Search for the cell housing the specified text and yield its (X, Y) center coordinate. 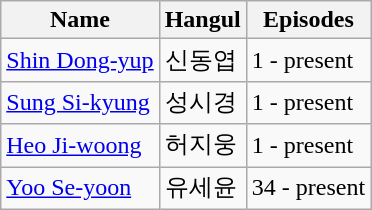
Episodes (308, 20)
Name (80, 20)
34 - present (308, 188)
신동엽 (202, 60)
Yoo Se-yoon (80, 188)
Hangul (202, 20)
Heo Ji-woong (80, 146)
Sung Si-kyung (80, 102)
유세윤 (202, 188)
허지웅 (202, 146)
성시경 (202, 102)
Shin Dong-yup (80, 60)
